Find where the given text appears and provide that cell's center as (x, y) coordinate. 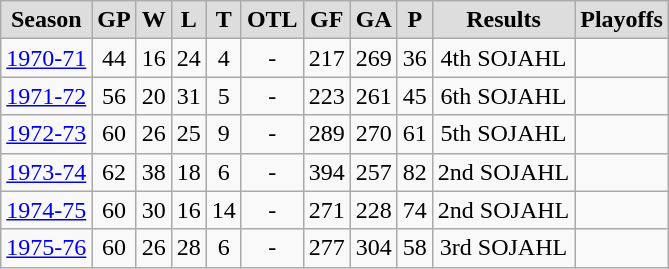
304 (374, 248)
Season (46, 20)
228 (374, 210)
58 (414, 248)
OTL (272, 20)
4 (224, 58)
24 (188, 58)
GF (326, 20)
36 (414, 58)
44 (114, 58)
56 (114, 96)
28 (188, 248)
82 (414, 172)
223 (326, 96)
14 (224, 210)
20 (154, 96)
271 (326, 210)
Results (503, 20)
277 (326, 248)
217 (326, 58)
1975-76 (46, 248)
5 (224, 96)
62 (114, 172)
45 (414, 96)
GP (114, 20)
Playoffs (622, 20)
74 (414, 210)
30 (154, 210)
38 (154, 172)
25 (188, 134)
269 (374, 58)
61 (414, 134)
394 (326, 172)
4th SOJAHL (503, 58)
1972-73 (46, 134)
270 (374, 134)
GA (374, 20)
257 (374, 172)
1974-75 (46, 210)
1973-74 (46, 172)
289 (326, 134)
T (224, 20)
6th SOJAHL (503, 96)
18 (188, 172)
31 (188, 96)
W (154, 20)
5th SOJAHL (503, 134)
261 (374, 96)
1970-71 (46, 58)
9 (224, 134)
3rd SOJAHL (503, 248)
P (414, 20)
1971-72 (46, 96)
L (188, 20)
